From the cell containing the given text, extract its center point as [X, Y] coordinate. 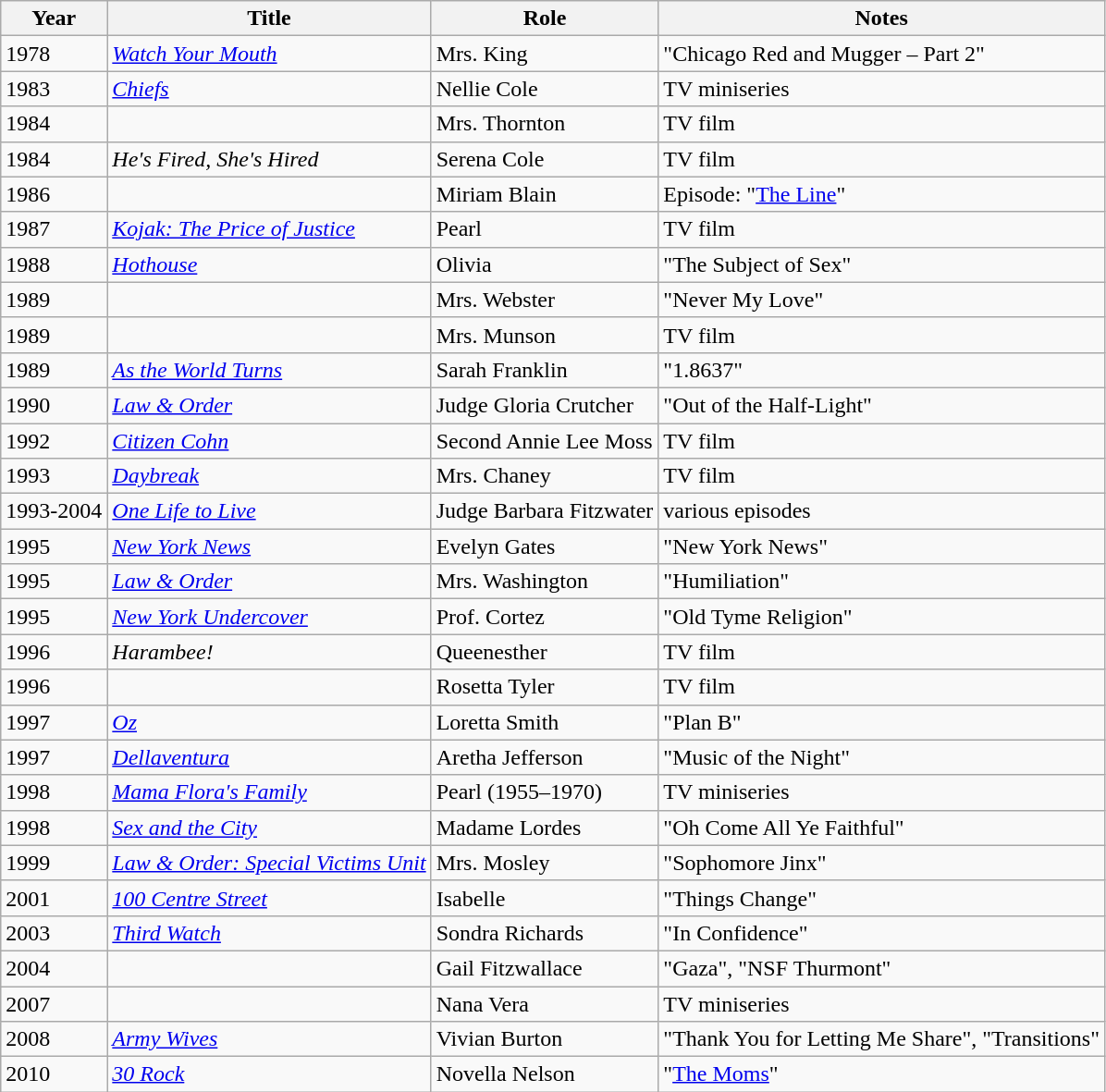
New York Undercover [269, 617]
Kojak: The Price of Justice [269, 229]
Daybreak [269, 476]
Rosetta Tyler [545, 687]
2003 [54, 933]
Oz [269, 722]
Harambee! [269, 652]
Nana Vera [545, 1003]
various episodes [882, 511]
"Music of the Night" [882, 757]
Novella Nelson [545, 1074]
2010 [54, 1074]
"The Moms" [882, 1074]
Sondra Richards [545, 933]
Judge Gloria Crutcher [545, 405]
"Never My Love" [882, 300]
Nellie Cole [545, 89]
Year [54, 18]
As the World Turns [269, 370]
Chiefs [269, 89]
1988 [54, 264]
"Sophomore Jinx" [882, 863]
Sex and the City [269, 828]
Pearl [545, 229]
Serena Cole [545, 159]
"Plan B" [882, 722]
"Thank You for Letting Me Share", "Transitions" [882, 1039]
"Things Change" [882, 898]
2008 [54, 1039]
Episode: "The Line" [882, 194]
Prof. Cortez [545, 617]
2001 [54, 898]
100 Centre Street [269, 898]
New York News [269, 546]
1983 [54, 89]
Gail Fitzwallace [545, 968]
Olivia [545, 264]
Watch Your Mouth [269, 54]
Role [545, 18]
"Old Tyme Religion" [882, 617]
Miriam Blain [545, 194]
Army Wives [269, 1039]
"New York News" [882, 546]
Notes [882, 18]
Judge Barbara Fitzwater [545, 511]
30 Rock [269, 1074]
Law & Order: Special Victims Unit [269, 863]
"Chicago Red and Mugger – Part 2" [882, 54]
"In Confidence" [882, 933]
Evelyn Gates [545, 546]
Queenesther [545, 652]
Mrs. Thornton [545, 124]
Mama Flora's Family [269, 792]
Isabelle [545, 898]
Loretta Smith [545, 722]
Citizen Cohn [269, 441]
1993 [54, 476]
Third Watch [269, 933]
1993-2004 [54, 511]
"The Subject of Sex" [882, 264]
1987 [54, 229]
Vivian Burton [545, 1039]
Mrs. Munson [545, 335]
Hothouse [269, 264]
Mrs. King [545, 54]
2004 [54, 968]
Mrs. Washington [545, 582]
"Humiliation" [882, 582]
1986 [54, 194]
Madame Lordes [545, 828]
2007 [54, 1003]
"Out of the Half-Light" [882, 405]
Aretha Jefferson [545, 757]
1992 [54, 441]
One Life to Live [269, 511]
Mrs. Mosley [545, 863]
Dellaventura [269, 757]
"Gaza", "NSF Thurmont" [882, 968]
Pearl (1955–1970) [545, 792]
1990 [54, 405]
He's Fired, She's Hired [269, 159]
Mrs. Webster [545, 300]
"1.8637" [882, 370]
1999 [54, 863]
Sarah Franklin [545, 370]
1978 [54, 54]
Second Annie Lee Moss [545, 441]
Mrs. Chaney [545, 476]
Title [269, 18]
"Oh Come All Ye Faithful" [882, 828]
